Identify which cell holds the provided text, then report its [x, y] central coordinate. 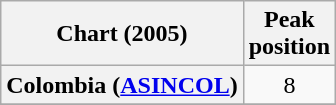
Colombia (ASINCOL) [122, 85]
Peak position [289, 34]
8 [289, 85]
Chart (2005) [122, 34]
